From the cell containing the given text, extract its center point as [x, y] coordinate. 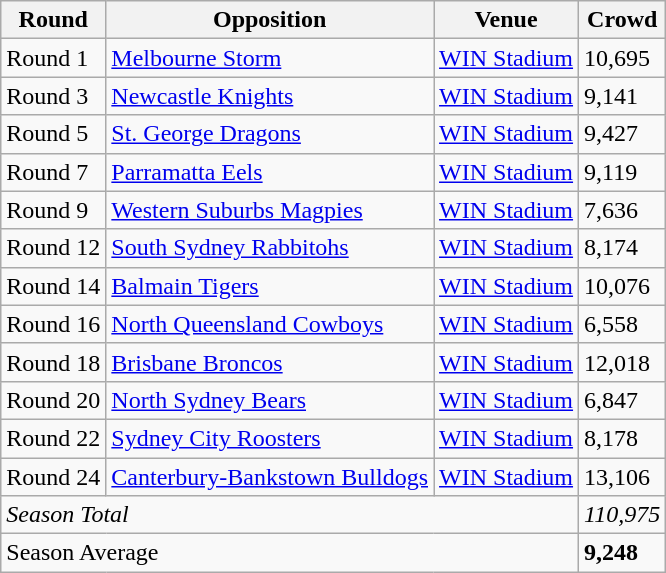
Round 16 [54, 324]
North Queensland Cowboys [270, 324]
Venue [506, 20]
Round 22 [54, 438]
Round [54, 20]
8,178 [622, 438]
6,847 [622, 400]
Brisbane Broncos [270, 362]
Round 3 [54, 96]
Round 1 [54, 58]
Season Average [290, 553]
Newcastle Knights [270, 96]
Western Suburbs Magpies [270, 210]
13,106 [622, 477]
North Sydney Bears [270, 400]
9,141 [622, 96]
South Sydney Rabbitohs [270, 248]
Round 12 [54, 248]
8,174 [622, 248]
9,427 [622, 134]
Melbourne Storm [270, 58]
Sydney City Roosters [270, 438]
Canterbury-Bankstown Bulldogs [270, 477]
Round 7 [54, 172]
10,076 [622, 286]
Crowd [622, 20]
Balmain Tigers [270, 286]
Opposition [270, 20]
7,636 [622, 210]
6,558 [622, 324]
9,119 [622, 172]
9,248 [622, 553]
Round 14 [54, 286]
Round 5 [54, 134]
10,695 [622, 58]
Round 24 [54, 477]
110,975 [622, 515]
Round 18 [54, 362]
St. George Dragons [270, 134]
Round 20 [54, 400]
Round 9 [54, 210]
Season Total [290, 515]
Parramatta Eels [270, 172]
12,018 [622, 362]
